For the text-containing cell, return its midpoint in (X, Y) coordinate format. 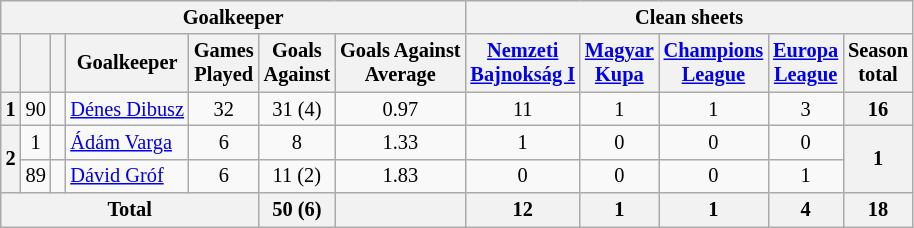
0.97 (400, 109)
16 (878, 109)
Seasontotal (878, 63)
Dénes Dibusz (126, 109)
50 (6) (298, 210)
MagyarKupa (620, 63)
NemzetiBajnokság I (522, 63)
GoalsAgainst (298, 63)
Total (130, 210)
Dávid Gróf (126, 176)
Ádám Varga (126, 142)
4 (806, 210)
1.83 (400, 176)
Clean sheets (688, 17)
32 (224, 109)
ChampionsLeague (714, 63)
8 (298, 142)
Goals AgainstAverage (400, 63)
89 (36, 176)
18 (878, 210)
1.33 (400, 142)
2 (11, 158)
31 (4) (298, 109)
EuropaLeague (806, 63)
3 (806, 109)
11 (2) (298, 176)
11 (522, 109)
12 (522, 210)
GamesPlayed (224, 63)
90 (36, 109)
